Search for the cell housing the specified text and yield its (X, Y) center coordinate. 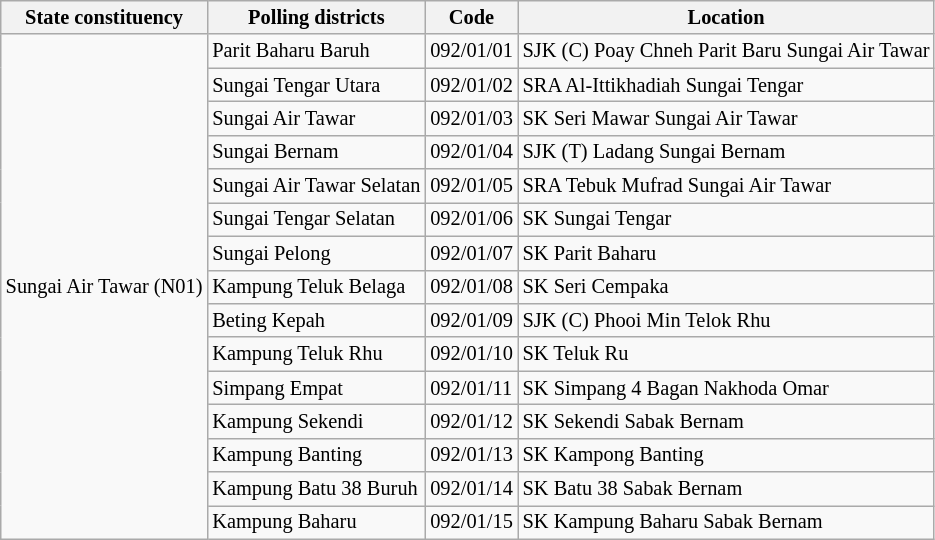
092/01/15 (471, 522)
SK Batu 38 Sabak Bernam (726, 489)
092/01/04 (471, 152)
SK Sungai Tengar (726, 219)
SK Teluk Ru (726, 354)
092/01/01 (471, 51)
Sungai Air Tawar (N01) (104, 286)
Sungai Bernam (316, 152)
Sungai Air Tawar Selatan (316, 186)
SJK (T) Ladang Sungai Bernam (726, 152)
Sungai Tengar Utara (316, 85)
SJK (C) Phooi Min Telok Rhu (726, 320)
Sungai Tengar Selatan (316, 219)
SK Seri Cempaka (726, 287)
Kampung Banting (316, 455)
Kampung Teluk Belaga (316, 287)
SK Sekendi Sabak Bernam (726, 421)
SK Simpang 4 Bagan Nakhoda Omar (726, 388)
Parit Baharu Baruh (316, 51)
Polling districts (316, 17)
092/01/07 (471, 253)
092/01/08 (471, 287)
092/01/06 (471, 219)
Simpang Empat (316, 388)
SRA Al-Ittikhadiah Sungai Tengar (726, 85)
Kampung Teluk Rhu (316, 354)
SK Kampung Baharu Sabak Bernam (726, 522)
Kampung Sekendi (316, 421)
Kampung Batu 38 Buruh (316, 489)
092/01/11 (471, 388)
State constituency (104, 17)
092/01/03 (471, 118)
SK Kampong Banting (726, 455)
092/01/14 (471, 489)
Sungai Pelong (316, 253)
Sungai Air Tawar (316, 118)
Beting Kepah (316, 320)
Code (471, 17)
092/01/13 (471, 455)
092/01/12 (471, 421)
SRA Tebuk Mufrad Sungai Air Tawar (726, 186)
092/01/10 (471, 354)
092/01/09 (471, 320)
Location (726, 17)
092/01/02 (471, 85)
Kampung Baharu (316, 522)
SK Parit Baharu (726, 253)
092/01/05 (471, 186)
SK Seri Mawar Sungai Air Tawar (726, 118)
SJK (C) Poay Chneh Parit Baru Sungai Air Tawar (726, 51)
